Search for the cell housing the specified text and yield its (X, Y) center coordinate. 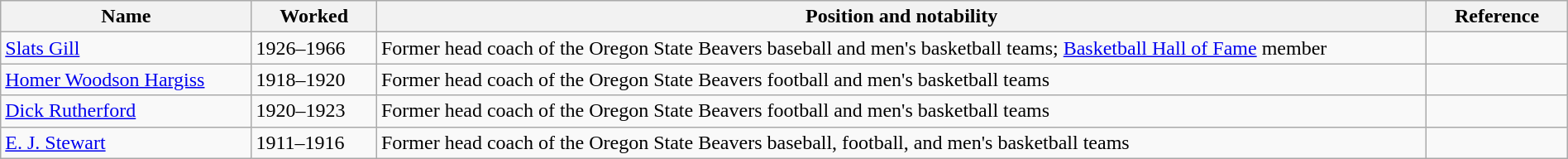
1926–1966 (314, 48)
Reference (1497, 17)
Position and notability (901, 17)
Former head coach of the Oregon State Beavers baseball, football, and men's basketball teams (901, 142)
Slats Gill (126, 48)
Dick Rutherford (126, 111)
1918–1920 (314, 79)
Former head coach of the Oregon State Beavers baseball and men's basketball teams; Basketball Hall of Fame member (901, 48)
Worked (314, 17)
Homer Woodson Hargiss (126, 79)
1920–1923 (314, 111)
1911–1916 (314, 142)
Name (126, 17)
E. J. Stewart (126, 142)
